For the text-containing cell, return its midpoint in (x, y) coordinate format. 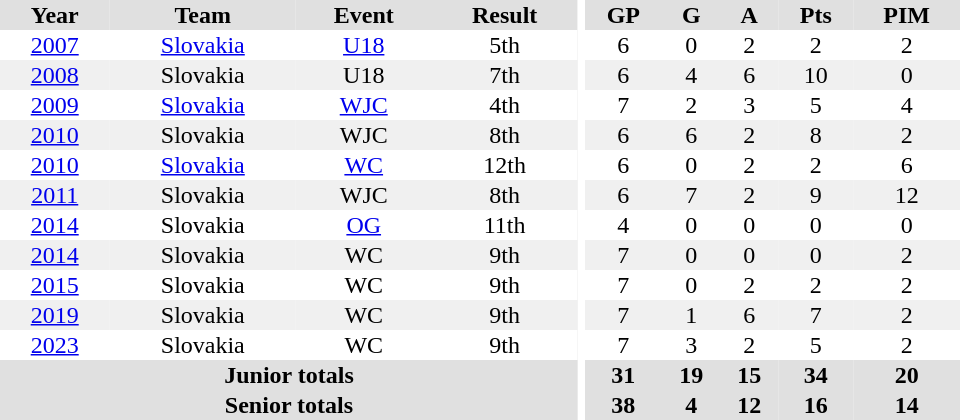
7th (504, 75)
2015 (54, 285)
12th (504, 165)
15 (749, 375)
38 (623, 405)
OG (364, 225)
8 (816, 135)
11th (504, 225)
2019 (54, 315)
34 (816, 375)
9 (816, 195)
10 (816, 75)
A (749, 15)
1 (691, 315)
Result (504, 15)
2007 (54, 45)
PIM (906, 15)
2009 (54, 105)
GP (623, 15)
5th (504, 45)
G (691, 15)
Pts (816, 15)
Event (364, 15)
20 (906, 375)
Junior totals (289, 375)
Year (54, 15)
Team (202, 15)
Senior totals (289, 405)
2011 (54, 195)
31 (623, 375)
19 (691, 375)
2008 (54, 75)
14 (906, 405)
16 (816, 405)
2023 (54, 345)
4th (504, 105)
